Capture the cell that displays the provided text and extract its (x, y) central coordinate. 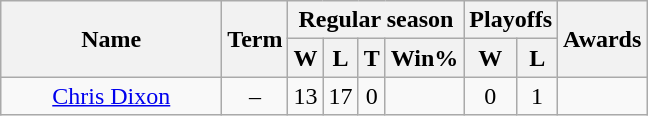
Win% (424, 58)
Name (112, 39)
Playoffs (511, 20)
13 (306, 96)
– (255, 96)
Term (255, 39)
Awards (602, 39)
1 (538, 96)
T (372, 58)
17 (340, 96)
Regular season (376, 20)
Chris Dixon (112, 96)
